Search for the cell housing the specified text and yield its (X, Y) center coordinate. 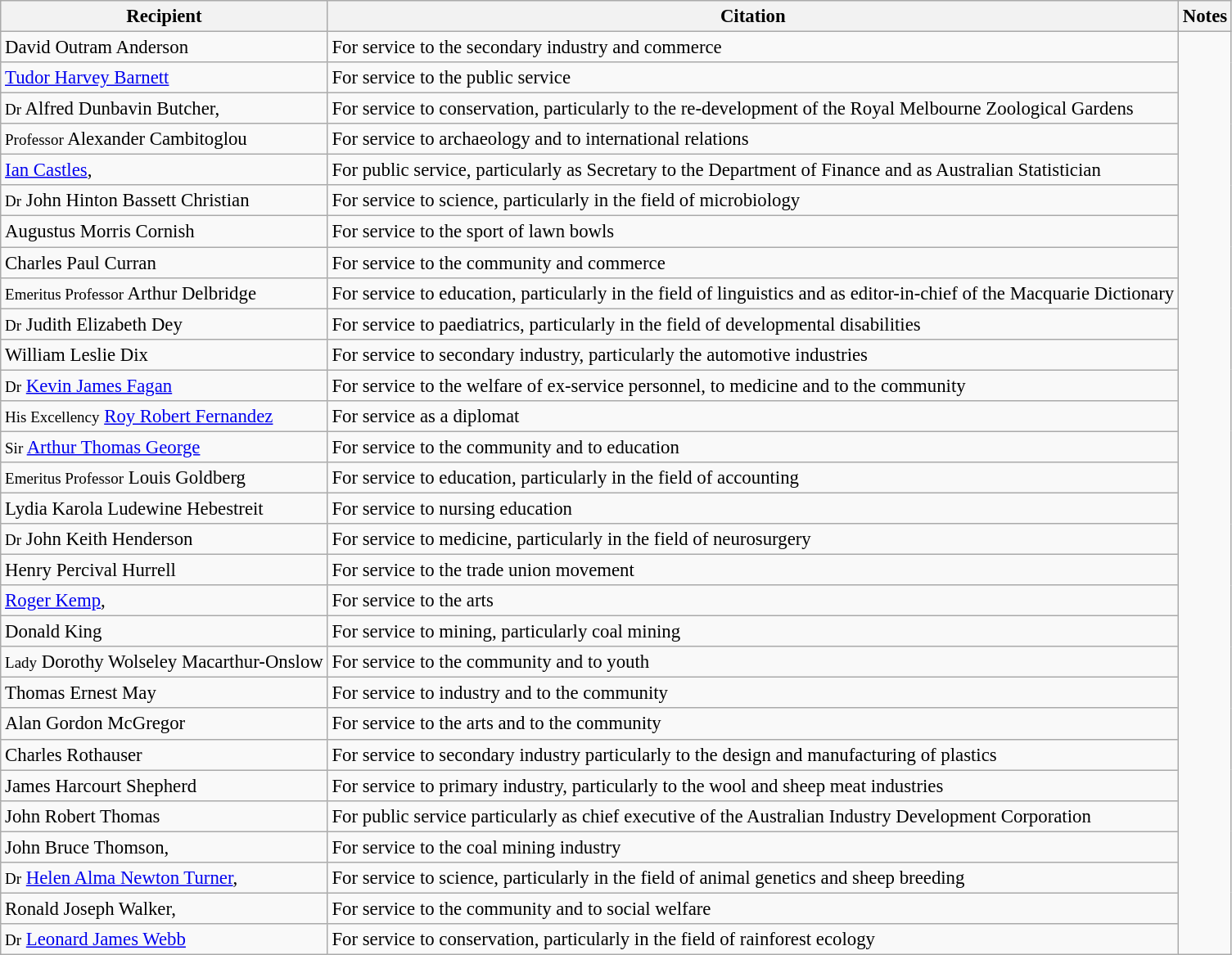
For service to science, particularly in the field of animal genetics and sheep breeding (753, 878)
For service to conservation, particularly to the re-development of the Royal Melbourne Zoological Gardens (753, 109)
For service to mining, particularly coal mining (753, 632)
His Excellency Roy Robert Fernandez (164, 417)
For service to secondary industry particularly to the design and manufacturing of plastics (753, 755)
For service to education, particularly in the field of linguistics and as editor-in-chief of the Macquarie Dictionary (753, 293)
For service to the public service (753, 78)
For service to the arts and to the community (753, 724)
For service to medicine, particularly in the field of neurosurgery (753, 539)
For service to secondary industry, particularly the automotive industries (753, 354)
For service to the community and to education (753, 447)
Augustus Morris Cornish (164, 232)
Charles Paul Curran (164, 263)
For service to primary industry, particularly to the wool and sheep meat industries (753, 786)
For service to the welfare of ex-service personnel, to medicine and to the community (753, 385)
Emeritus Professor Arthur Delbridge (164, 293)
Lydia Karola Ludewine Hebestreit (164, 508)
Tudor Harvey Barnett (164, 78)
Sir Arthur Thomas George (164, 447)
For service to the arts (753, 601)
Emeritus Professor Louis Goldberg (164, 478)
Alan Gordon McGregor (164, 724)
For service to the community and to youth (753, 662)
For service to the coal mining industry (753, 847)
Dr Leonard James Webb (164, 939)
William Leslie Dix (164, 354)
James Harcourt Shepherd (164, 786)
Dr Judith Elizabeth Dey (164, 324)
For service as a diplomat (753, 417)
For service to the secondary industry and commerce (753, 47)
Professor Alexander Cambitoglou (164, 139)
Dr Helen Alma Newton Turner, (164, 878)
Citation (753, 16)
For service to the community and commerce (753, 263)
For service to conservation, particularly in the field of rainforest ecology (753, 939)
Dr John Hinton Bassett Christian (164, 200)
Dr Kevin James Fagan (164, 385)
Dr John Keith Henderson (164, 539)
For service to the trade union movement (753, 570)
Donald King (164, 632)
Lady Dorothy Wolseley Macarthur-Onslow (164, 662)
John Robert Thomas (164, 816)
John Bruce Thomson, (164, 847)
Recipient (164, 16)
David Outram Anderson (164, 47)
Ronald Joseph Walker, (164, 908)
Charles Rothauser (164, 755)
Notes (1205, 16)
For service to nursing education (753, 508)
For service to science, particularly in the field of microbiology (753, 200)
For service to paediatrics, particularly in the field of developmental disabilities (753, 324)
For service to the community and to social welfare (753, 908)
For public service particularly as chief executive of the Australian Industry Development Corporation (753, 816)
Roger Kemp, (164, 601)
For service to education, particularly in the field of accounting (753, 478)
Henry Percival Hurrell (164, 570)
Dr Alfred Dunbavin Butcher, (164, 109)
For service to industry and to the community (753, 693)
For service to the sport of lawn bowls (753, 232)
Ian Castles, (164, 170)
Thomas Ernest May (164, 693)
For service to archaeology and to international relations (753, 139)
For public service, particularly as Secretary to the Department of Finance and as Australian Statistician (753, 170)
